Search for the cell housing the specified text and yield its (X, Y) center coordinate. 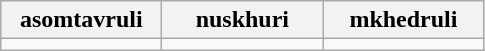
mkhedruli (404, 20)
nuskhuri (242, 20)
asomtavruli (82, 20)
